Determine the [X, Y] coordinate at the center of the cell enclosing the given text.  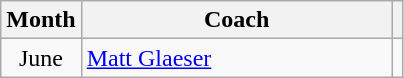
Month [41, 20]
Matt Glaeser [236, 58]
June [41, 58]
Coach [236, 20]
